Scan for the cell matching the given text and deliver its (x, y) coordinate at center. 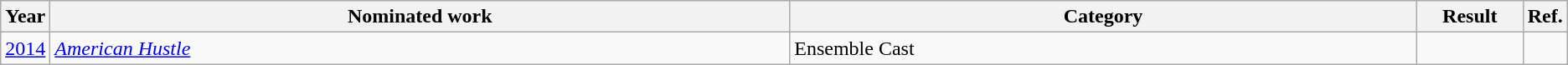
American Hustle (420, 48)
Ref. (1545, 17)
Result (1469, 17)
2014 (25, 48)
Category (1104, 17)
Nominated work (420, 17)
Year (25, 17)
Ensemble Cast (1104, 48)
